From the cell containing the given text, extract its center point as (X, Y) coordinate. 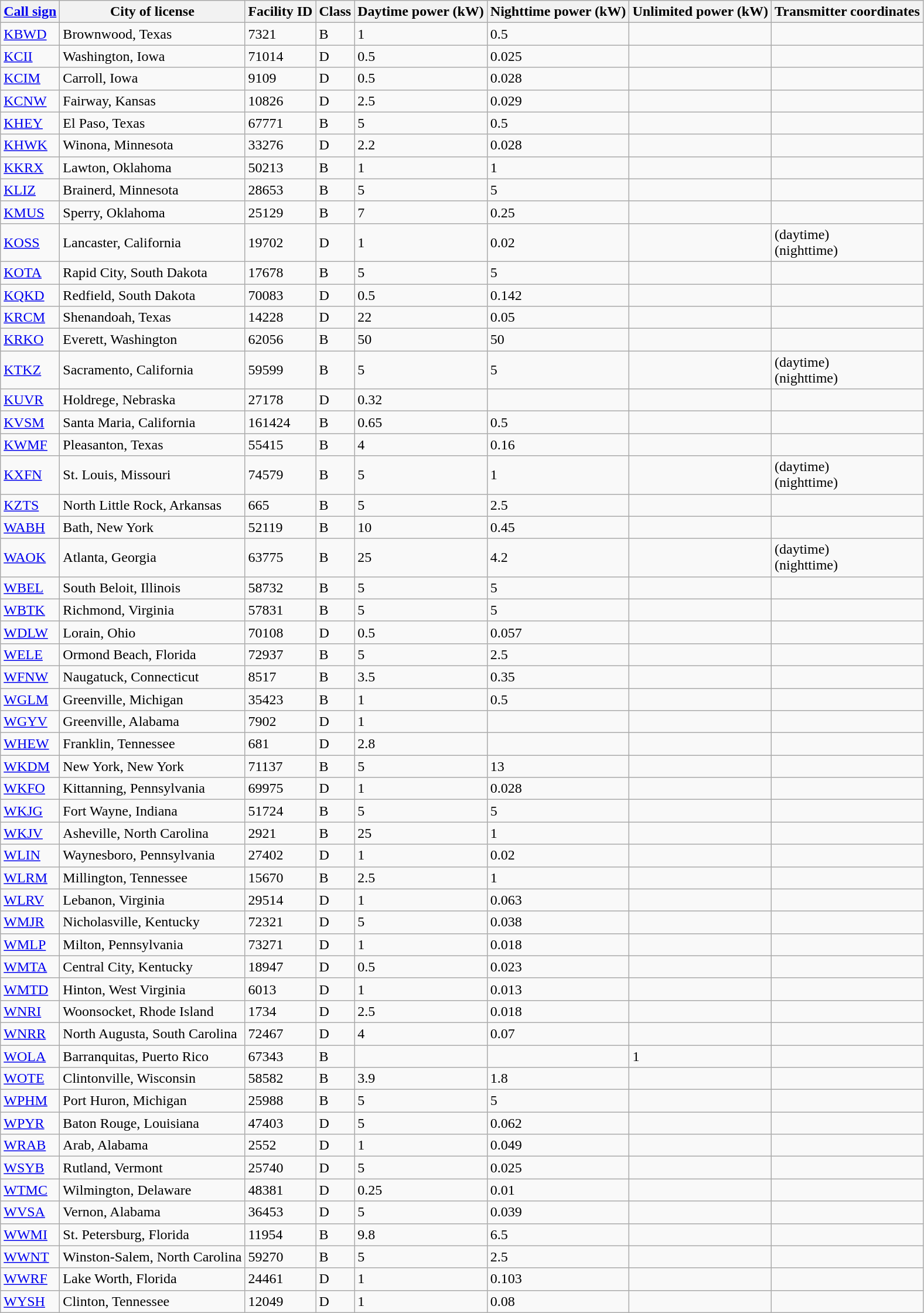
WBTK (30, 610)
City of license (152, 12)
WPYR (30, 1123)
South Beloit, Illinois (152, 588)
35423 (280, 699)
0.08 (558, 1301)
WYSH (30, 1301)
Barranquitas, Puerto Rico (152, 1056)
Rutland, Vermont (152, 1168)
KXFN (30, 475)
24461 (280, 1279)
WLRM (30, 878)
Transmitter coordinates (847, 12)
Franklin, Tennessee (152, 744)
WHEW (30, 744)
6013 (280, 989)
KRCM (30, 318)
52119 (280, 527)
Washington, Iowa (152, 56)
72467 (280, 1034)
KUVR (30, 400)
KTKZ (30, 370)
51724 (280, 811)
67771 (280, 123)
Lawton, Oklahoma (152, 168)
Richmond, Virginia (152, 610)
Hinton, West Virginia (152, 989)
North Augusta, South Carolina (152, 1034)
El Paso, Texas (152, 123)
0.039 (558, 1212)
Lorain, Ohio (152, 632)
WVSA (30, 1212)
681 (280, 744)
62056 (280, 340)
KLIZ (30, 190)
WMTD (30, 989)
Everett, Washington (152, 340)
28653 (280, 190)
70083 (280, 295)
Lebanon, Virginia (152, 900)
15670 (280, 878)
St. Louis, Missouri (152, 475)
Woonsocket, Rhode Island (152, 1011)
665 (280, 505)
50213 (280, 168)
0.049 (558, 1145)
59270 (280, 1257)
Santa Maria, California (152, 422)
Call sign (30, 12)
Millington, Tennessee (152, 878)
KMUS (30, 212)
4.2 (558, 558)
Nighttime power (kW) (558, 12)
10 (421, 527)
Rapid City, South Dakota (152, 272)
WMTA (30, 967)
1734 (280, 1011)
Kittanning, Pennsylvania (152, 789)
69975 (280, 789)
KQKD (30, 295)
KCII (30, 56)
Sacramento, California (152, 370)
0.65 (421, 422)
Greenville, Alabama (152, 722)
KCIM (30, 79)
WWMI (30, 1234)
Naugatuck, Connecticut (152, 677)
Vernon, Alabama (152, 1212)
12049 (280, 1301)
WPHM (30, 1101)
WNRI (30, 1011)
KHEY (30, 123)
9109 (280, 79)
0.063 (558, 900)
29514 (280, 900)
0.45 (558, 527)
St. Petersburg, Florida (152, 1234)
KVSM (30, 422)
33276 (280, 145)
WKJG (30, 811)
0.16 (558, 445)
WWRF (30, 1279)
North Little Rock, Arkansas (152, 505)
WELE (30, 654)
WRAB (30, 1145)
KOTA (30, 272)
0.103 (558, 1279)
1.8 (558, 1079)
Ormond Beach, Florida (152, 654)
Wilmington, Delaware (152, 1190)
Clintonville, Wisconsin (152, 1079)
WLIN (30, 855)
27178 (280, 400)
Fairway, Kansas (152, 101)
Carroll, Iowa (152, 79)
0.029 (558, 101)
Daytime power (kW) (421, 12)
WKFO (30, 789)
2921 (280, 833)
KCNW (30, 101)
71014 (280, 56)
WKDM (30, 766)
Winston-Salem, North Carolina (152, 1257)
25988 (280, 1101)
Milton, Pennsylvania (152, 944)
3.5 (421, 677)
67343 (280, 1056)
Clinton, Tennessee (152, 1301)
58582 (280, 1079)
161424 (280, 422)
WFNW (30, 677)
Lancaster, California (152, 243)
Fort Wayne, Indiana (152, 811)
WOTE (30, 1079)
74579 (280, 475)
6.5 (558, 1234)
14228 (280, 318)
36453 (280, 1212)
New York, New York (152, 766)
7902 (280, 722)
Redfield, South Dakota (152, 295)
Sperry, Oklahoma (152, 212)
7 (421, 212)
Unlimited power (kW) (701, 12)
17678 (280, 272)
25129 (280, 212)
KWMF (30, 445)
57831 (280, 610)
WMLP (30, 944)
25740 (280, 1168)
Arab, Alabama (152, 1145)
7321 (280, 34)
3.9 (421, 1079)
KBWD (30, 34)
59599 (280, 370)
63775 (280, 558)
WOLA (30, 1056)
Brownwood, Texas (152, 34)
Holdrege, Nebraska (152, 400)
Shenandoah, Texas (152, 318)
WABH (30, 527)
2.2 (421, 145)
WAOK (30, 558)
WWNT (30, 1257)
71137 (280, 766)
WBEL (30, 588)
WGYV (30, 722)
WTMC (30, 1190)
19702 (280, 243)
27402 (280, 855)
0.062 (558, 1123)
WDLW (30, 632)
58732 (280, 588)
72937 (280, 654)
Central City, Kentucky (152, 967)
Waynesboro, Pennsylvania (152, 855)
0.142 (558, 295)
72321 (280, 922)
Baton Rouge, Louisiana (152, 1123)
0.35 (558, 677)
47403 (280, 1123)
55415 (280, 445)
Winona, Minnesota (152, 145)
KZTS (30, 505)
Greenville, Michigan (152, 699)
Atlanta, Georgia (152, 558)
Pleasanton, Texas (152, 445)
0.038 (558, 922)
0.01 (558, 1190)
13 (558, 766)
2552 (280, 1145)
Brainerd, Minnesota (152, 190)
KRKO (30, 340)
WLRV (30, 900)
WKJV (30, 833)
WNRR (30, 1034)
WSYB (30, 1168)
0.057 (558, 632)
WGLM (30, 699)
2.8 (421, 744)
73271 (280, 944)
Asheville, North Carolina (152, 833)
9.8 (421, 1234)
48381 (280, 1190)
KKRX (30, 168)
KOSS (30, 243)
10826 (280, 101)
8517 (280, 677)
70108 (280, 632)
0.05 (558, 318)
11954 (280, 1234)
Bath, New York (152, 527)
WMJR (30, 922)
0.32 (421, 400)
Lake Worth, Florida (152, 1279)
Port Huron, Michigan (152, 1101)
18947 (280, 967)
Nicholasville, Kentucky (152, 922)
Facility ID (280, 12)
0.013 (558, 989)
22 (421, 318)
Class (335, 12)
KHWK (30, 145)
0.07 (558, 1034)
0.023 (558, 967)
